For the text-containing cell, return its midpoint in (X, Y) coordinate format. 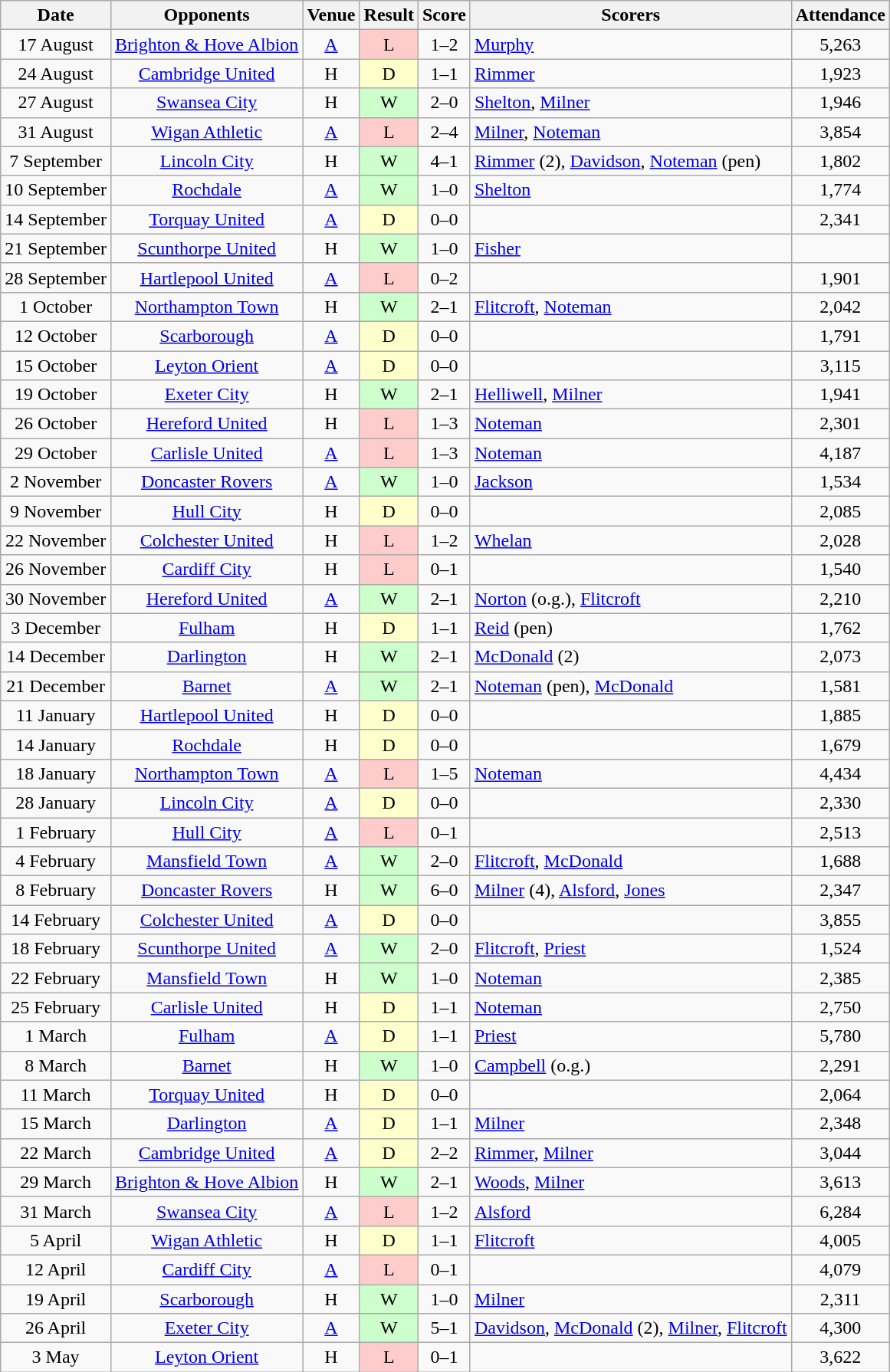
Norton (o.g.), Flitcroft (630, 599)
1,901 (840, 277)
Rimmer (2), Davidson, Noteman (pen) (630, 161)
1,524 (840, 949)
2,064 (840, 1095)
Date (56, 15)
3,622 (840, 1357)
3,044 (840, 1153)
11 January (56, 715)
2,042 (840, 307)
1,534 (840, 482)
9 November (56, 511)
15 October (56, 366)
8 March (56, 1065)
28 September (56, 277)
1–5 (444, 773)
2,311 (840, 1299)
4–1 (444, 161)
Alsford (630, 1211)
14 September (56, 219)
1,941 (840, 395)
Noteman (pen), McDonald (630, 686)
26 October (56, 424)
26 November (56, 569)
7 September (56, 161)
5,780 (840, 1036)
6,284 (840, 1211)
10 September (56, 190)
1,802 (840, 161)
2,513 (840, 832)
1 February (56, 832)
29 March (56, 1182)
Score (444, 15)
McDonald (2) (630, 657)
21 December (56, 686)
31 August (56, 132)
5,263 (840, 44)
2,348 (840, 1124)
25 February (56, 1007)
Flitcroft, McDonald (630, 862)
1,762 (840, 628)
Murphy (630, 44)
Davidson, McDonald (2), Milner, Flitcroft (630, 1328)
Fisher (630, 248)
1,923 (840, 74)
18 January (56, 773)
8 February (56, 891)
6–0 (444, 891)
1,679 (840, 744)
14 December (56, 657)
Shelton (630, 190)
3,115 (840, 366)
Jackson (630, 482)
29 October (56, 453)
30 November (56, 599)
Milner (4), Alsford, Jones (630, 891)
Reid (pen) (630, 628)
21 September (56, 248)
1,774 (840, 190)
2,385 (840, 978)
4 February (56, 862)
1,581 (840, 686)
2,073 (840, 657)
3,854 (840, 132)
Flitcroft, Priest (630, 949)
26 April (56, 1328)
1,885 (840, 715)
1,791 (840, 336)
2 November (56, 482)
22 February (56, 978)
Priest (630, 1036)
19 April (56, 1299)
2,750 (840, 1007)
0–2 (444, 277)
Rimmer (630, 74)
28 January (56, 803)
3 May (56, 1357)
Flitcroft (630, 1240)
1,946 (840, 103)
14 January (56, 744)
4,079 (840, 1269)
2,301 (840, 424)
15 March (56, 1124)
2,291 (840, 1065)
Venue (331, 15)
Scorers (630, 15)
2,085 (840, 511)
12 April (56, 1269)
2,347 (840, 891)
2,028 (840, 540)
Campbell (o.g.) (630, 1065)
27 August (56, 103)
2–4 (444, 132)
4,187 (840, 453)
1,688 (840, 862)
Opponents (206, 15)
Helliwell, Milner (630, 395)
1 October (56, 307)
4,005 (840, 1240)
Whelan (630, 540)
18 February (56, 949)
11 March (56, 1095)
22 March (56, 1153)
Shelton, Milner (630, 103)
Attendance (840, 15)
Milner, Noteman (630, 132)
2,210 (840, 599)
Woods, Milner (630, 1182)
14 February (56, 920)
Flitcroft, Noteman (630, 307)
22 November (56, 540)
1,540 (840, 569)
24 August (56, 74)
5–1 (444, 1328)
1 March (56, 1036)
3,613 (840, 1182)
2–2 (444, 1153)
3 December (56, 628)
5 April (56, 1240)
12 October (56, 336)
17 August (56, 44)
2,330 (840, 803)
Result (389, 15)
Rimmer, Milner (630, 1153)
19 October (56, 395)
3,855 (840, 920)
2,341 (840, 219)
4,434 (840, 773)
31 March (56, 1211)
4,300 (840, 1328)
